Identify which cell holds the provided text, then report its [x, y] central coordinate. 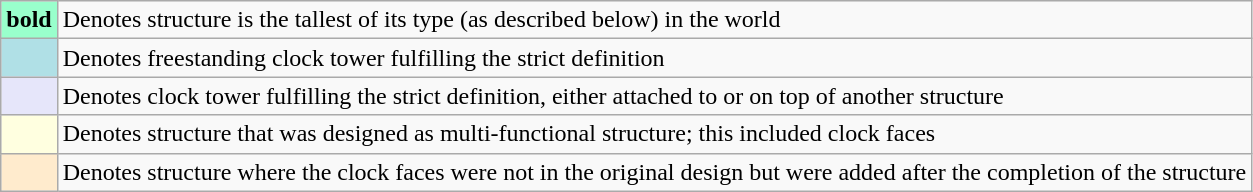
Denotes clock tower fulfilling the strict definition, either attached to or on top of another structure [654, 96]
bold [29, 20]
Denotes structure is the tallest of its type (as described below) in the world [654, 20]
Denotes structure where the clock faces were not in the original design but were added after the completion of the structure [654, 172]
Denotes freestanding clock tower fulfilling the strict definition [654, 58]
Denotes structure that was designed as multi-functional structure; this included clock faces [654, 134]
